Pinpoint the cell where the given text exists, returning its [x, y] midpoint coordinate. 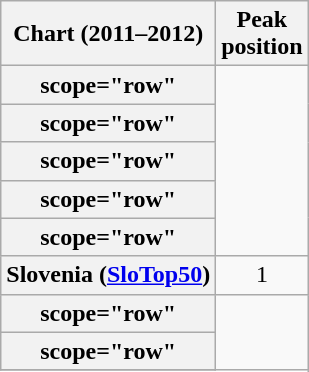
1 [262, 275]
Chart (2011–2012) [108, 34]
Peakposition [262, 34]
Slovenia (SloTop50) [108, 275]
